Determine the (x, y) coordinate at the center of the cell enclosing the given text.  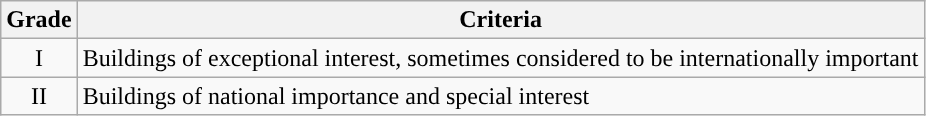
Buildings of national importance and special interest (500, 96)
Grade (39, 20)
II (39, 96)
Criteria (500, 20)
Buildings of exceptional interest, sometimes considered to be internationally important (500, 58)
I (39, 58)
